Return (x, y) of the center of cell containing provided text 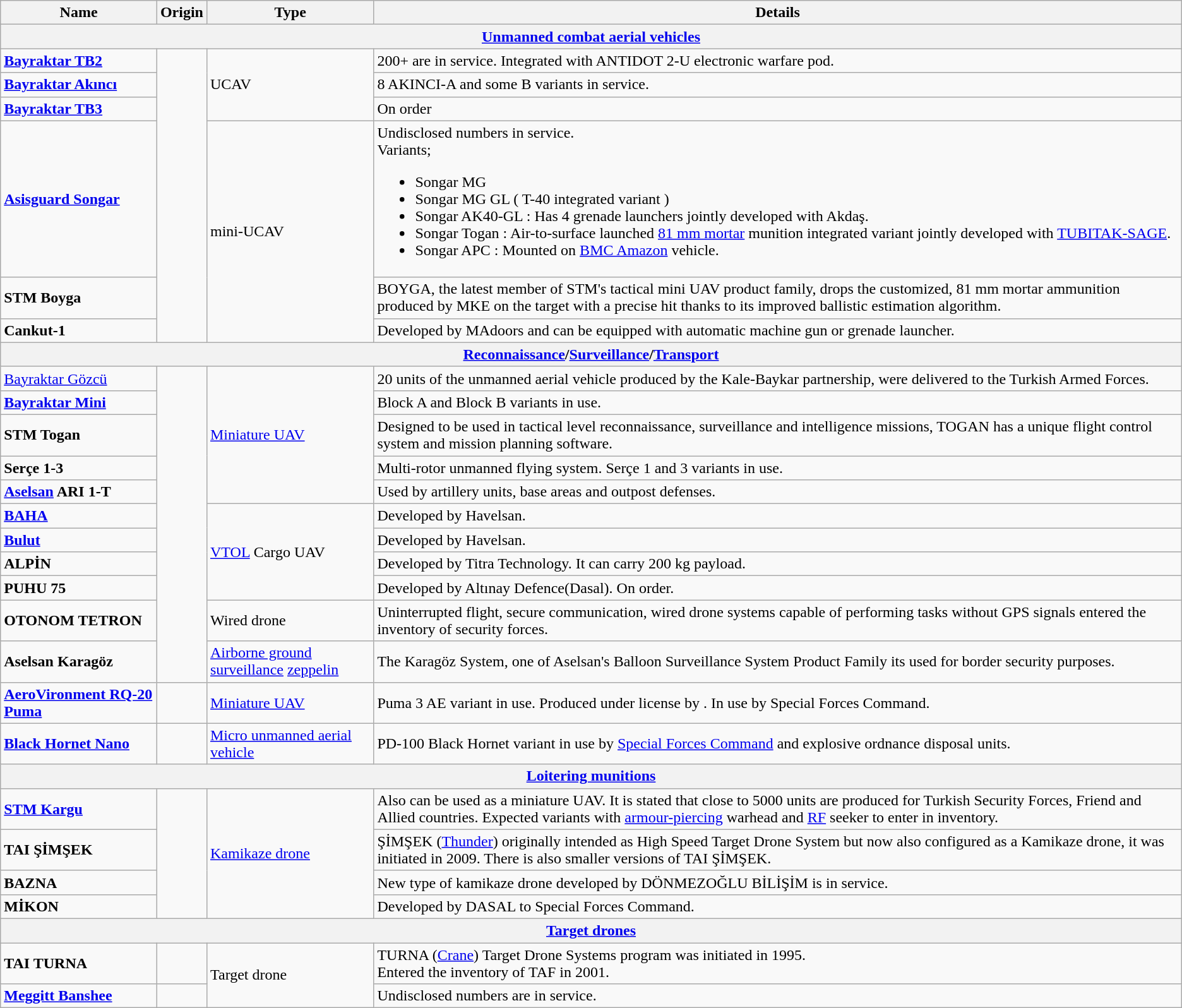
Block A and Block B variants in use. (778, 402)
AeroVironment RQ-20 Puma (79, 702)
Micro unmanned aerial vehicle (290, 744)
Developed by MAdoors and can be equipped with automatic machine gun or grenade launcher. (778, 330)
Reconnaissance/Surveillance/Transport (591, 354)
Bayraktar TB2 (79, 61)
Origin (182, 13)
Airborne ground surveillance zeppelin (290, 662)
Target drone (290, 975)
8 AKINCI-A and some B variants in service. (778, 85)
Bayraktar Mini (79, 402)
Meggitt Banshee (79, 996)
Bulut (79, 540)
BAHA (79, 516)
Serçe 1-3 (79, 468)
OTONOM TETRON (79, 620)
Loitering munitions (591, 776)
Puma 3 AE variant in use. Produced under license by . In use by Special Forces Command. (778, 702)
PUHU 75 (79, 588)
Developed by Altınay Defence(Dasal). On order. (778, 588)
TURNA (Crane) Target Drone Systems program was initiated in 1995.Entered the inventory of TAF in 2001. (778, 963)
Developed by DASAL to Special Forces Command. (778, 906)
ALPİN (79, 564)
Aselsan ARI 1-T (79, 492)
MİKON (79, 906)
200+ are in service. Integrated with ANTIDOT 2-U electronic warfare pod. (778, 61)
The Karagöz System, one of Aselsan's Balloon Surveillance System Product Family its used for border security purposes. (778, 662)
20 units of the unmanned aerial vehicle produced by the Kale-Baykar partnership, were delivered to the Turkish Armed Forces. (778, 378)
New type of kamikaze drone developed by DÖNMEZOĞLU BİLİŞİM is in service. (778, 882)
STM Togan (79, 435)
TAI ŞİMŞEK (79, 850)
Black Hornet Nano (79, 744)
Wired drone (290, 620)
UCAV (290, 85)
Details (778, 13)
VTOL Cargo UAV (290, 552)
Developed by Titra Technology. It can carry 200 kg payload. (778, 564)
Type (290, 13)
mini-UCAV (290, 231)
Aselsan Karagöz (79, 662)
STM Kargu (79, 808)
On order (778, 109)
Bayraktar Akıncı (79, 85)
Unmanned combat aerial vehicles (591, 37)
Undisclosed numbers are in service. (778, 996)
Kamikaze drone (290, 853)
PD-100 Black Hornet variant in use by Special Forces Command and explosive ordnance disposal units. (778, 744)
Name (79, 13)
Bayraktar TB3 (79, 109)
BAZNA (79, 882)
Used by artillery units, base areas and outpost defenses. (778, 492)
TAI TURNA (79, 963)
STM Boyga (79, 298)
Target drones (591, 930)
Bayraktar Gözcü (79, 378)
Cankut-1 (79, 330)
Asisguard Songar (79, 199)
Multi-rotor unmanned flying system. Serçe 1 and 3 variants in use. (778, 468)
